Extract the (X, Y) coordinate from the center of the cell holding the provided text.  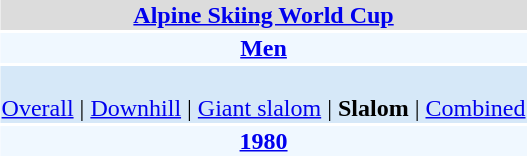
1980 (264, 141)
Men (264, 48)
Alpine Skiing World Cup (264, 15)
Overall | Downhill | Giant slalom | Slalom | Combined (264, 94)
